Provide the (X, Y) coordinate of the cell's center where the given text is located.  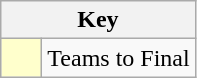
Key (98, 20)
Teams to Final (118, 58)
